Capture the cell that displays the provided text and extract its (x, y) central coordinate. 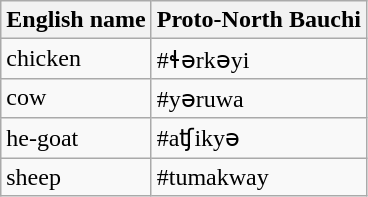
#tumakway (258, 177)
#yəruwa (258, 98)
cow (76, 98)
Proto-North Bauchi (258, 20)
English name (76, 20)
sheep (76, 177)
he-goat (76, 138)
#ɬərkəyi (258, 59)
chicken (76, 59)
#aʧikyə (258, 138)
